Provide the [X, Y] coordinate of the cell's center where the given text is located.  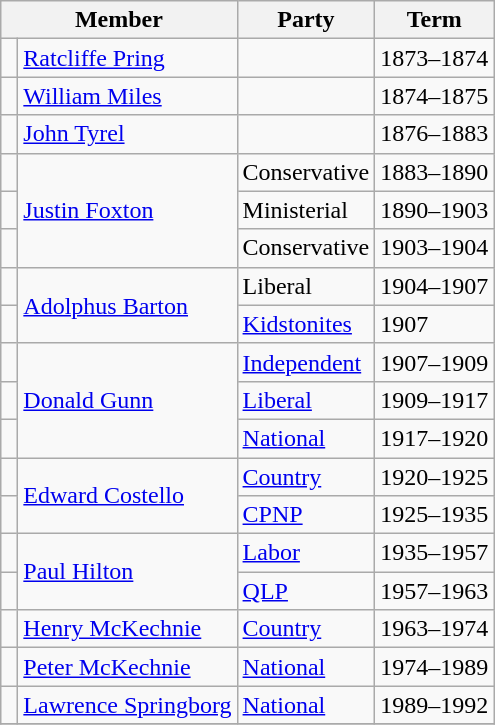
1873–1874 [434, 58]
Ministerial [306, 210]
Lawrence Springborg [128, 705]
1890–1903 [434, 210]
1917–1920 [434, 438]
1920–1925 [434, 477]
Labor [306, 553]
Kidstonites [306, 324]
Adolphus Barton [128, 305]
Paul Hilton [128, 572]
Justin Foxton [128, 210]
1974–1989 [434, 667]
1963–1974 [434, 629]
1907 [434, 324]
1909–1917 [434, 400]
1903–1904 [434, 248]
Party [306, 20]
QLP [306, 591]
William Miles [128, 96]
1904–1907 [434, 286]
1935–1957 [434, 553]
1883–1890 [434, 172]
1907–1909 [434, 362]
1874–1875 [434, 96]
1957–1963 [434, 591]
Peter McKechnie [128, 667]
CPNP [306, 515]
Term [434, 20]
John Tyrel [128, 134]
1989–1992 [434, 705]
1876–1883 [434, 134]
Edward Costello [128, 496]
Independent [306, 362]
Donald Gunn [128, 400]
Ratcliffe Pring [128, 58]
Henry McKechnie [128, 629]
1925–1935 [434, 515]
Member [119, 20]
